Determine the (X, Y) coordinate at the center of the cell enclosing the given text.  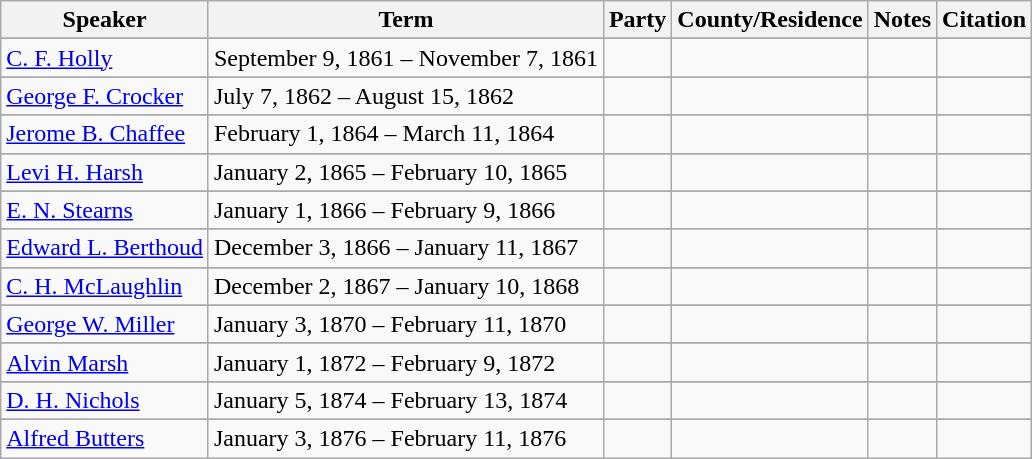
Alvin Marsh (105, 362)
C. H. McLaughlin (105, 286)
January 3, 1876 – February 11, 1876 (406, 438)
January 3, 1870 – February 11, 1870 (406, 324)
C. F. Holly (105, 58)
January 1, 1872 – February 9, 1872 (406, 362)
December 2, 1867 – January 10, 1868 (406, 286)
February 1, 1864 – March 11, 1864 (406, 134)
E. N. Stearns (105, 210)
July 7, 1862 – August 15, 1862 (406, 96)
January 2, 1865 – February 10, 1865 (406, 172)
George W. Miller (105, 324)
Notes (902, 20)
December 3, 1866 – January 11, 1867 (406, 248)
D. H. Nichols (105, 400)
Jerome B. Chaffee (105, 134)
September 9, 1861 – November 7, 1861 (406, 58)
Edward L. Berthoud (105, 248)
Term (406, 20)
Party (637, 20)
Levi H. Harsh (105, 172)
Citation (984, 20)
January 1, 1866 – February 9, 1866 (406, 210)
January 5, 1874 – February 13, 1874 (406, 400)
Speaker (105, 20)
George F. Crocker (105, 96)
Alfred Butters (105, 438)
County/Residence (770, 20)
